Return [x, y] of the center of cell containing provided text 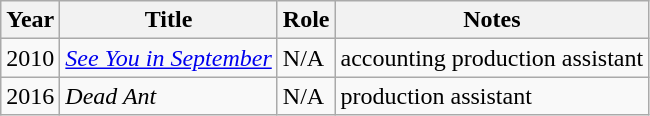
Role [306, 20]
accounting production assistant [492, 58]
production assistant [492, 96]
Notes [492, 20]
Title [168, 20]
Dead Ant [168, 96]
See You in September [168, 58]
Year [30, 20]
2010 [30, 58]
2016 [30, 96]
